Capture the cell that displays the provided text and extract its (x, y) central coordinate. 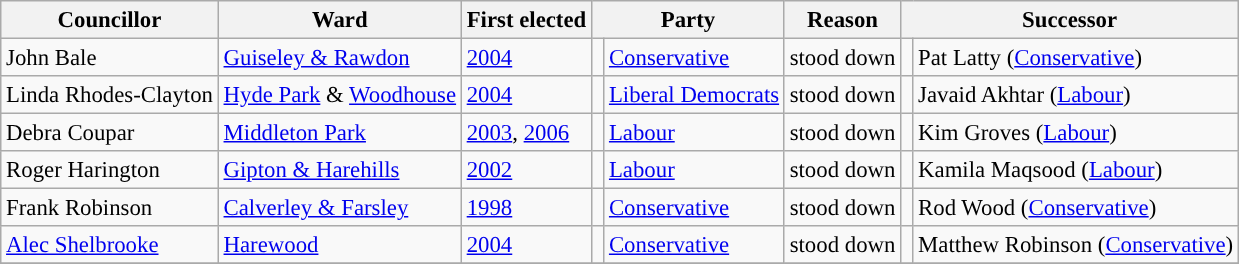
John Bale (110, 58)
Kim Groves (Labour) (1076, 133)
Javaid Akhtar (Labour) (1076, 95)
Rod Wood (Conservative) (1076, 208)
Linda Rhodes-Clayton (110, 95)
Successor (1070, 20)
2002 (526, 170)
Matthew Robinson (Conservative) (1076, 245)
Gipton & Harehills (340, 170)
Reason (842, 20)
Alec Shelbrooke (110, 245)
Frank Robinson (110, 208)
Roger Harington (110, 170)
1998 (526, 208)
Party (688, 20)
Pat Latty (Conservative) (1076, 58)
Middleton Park (340, 133)
Guiseley & Rawdon (340, 58)
Harewood (340, 245)
Hyde Park & Woodhouse (340, 95)
First elected (526, 20)
Debra Coupar (110, 133)
Councillor (110, 20)
2003, 2006 (526, 133)
Ward (340, 20)
Kamila Maqsood (Labour) (1076, 170)
Calverley & Farsley (340, 208)
Liberal Democrats (694, 95)
